Search for the cell housing the specified text and yield its (X, Y) center coordinate. 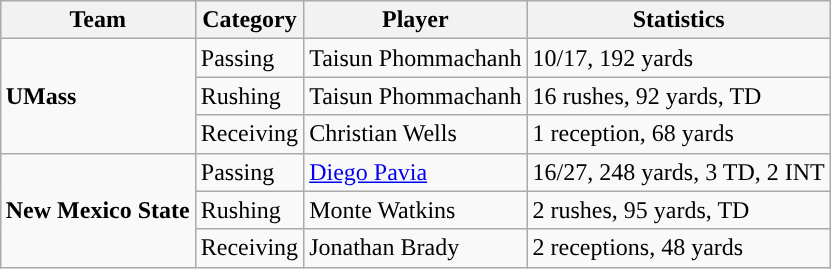
16 rushes, 92 yards, TD (678, 96)
Christian Wells (416, 134)
Team (98, 20)
Jonathan Brady (416, 248)
Category (249, 20)
1 reception, 68 yards (678, 134)
16/27, 248 yards, 3 TD, 2 INT (678, 172)
10/17, 192 yards (678, 58)
Player (416, 20)
2 rushes, 95 yards, TD (678, 210)
2 receptions, 48 yards (678, 248)
New Mexico State (98, 210)
Statistics (678, 20)
UMass (98, 96)
Diego Pavia (416, 172)
Monte Watkins (416, 210)
